Extract the (x, y) coordinate from the center of the cell holding the provided text.  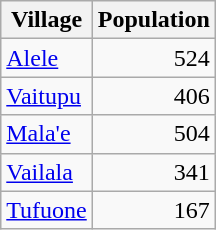
406 (154, 96)
Mala'e (47, 134)
504 (154, 134)
Vailala (47, 172)
Village (47, 20)
524 (154, 58)
Vaitupu (47, 96)
167 (154, 210)
Tufuone (47, 210)
Population (154, 20)
Alele (47, 58)
341 (154, 172)
